Pinpoint the cell where the given text exists, returning its [X, Y] midpoint coordinate. 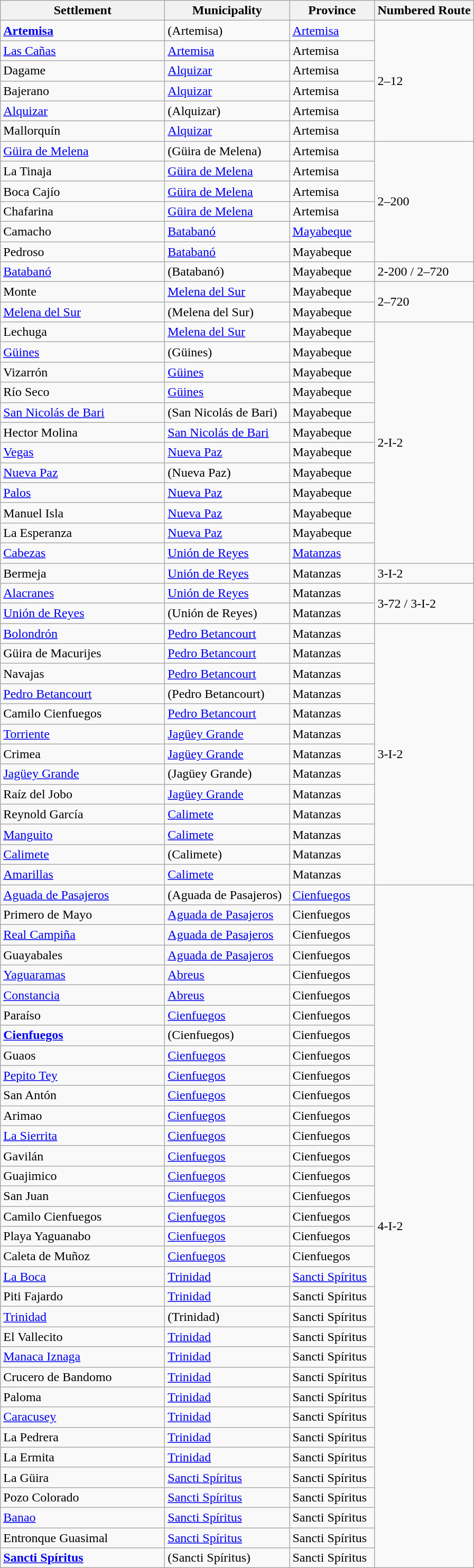
(Jagüey Grande) [227, 774]
Reynold García [82, 814]
Hector Molina [82, 432]
(Melena del Sur) [227, 312]
(San Nicolás de Bari) [227, 412]
(Trinidad) [227, 1317]
San Juan [82, 1196]
Lechuga [82, 332]
Gavilán [82, 1156]
Constancia [82, 995]
Paloma [82, 1397]
Boca Cajío [82, 191]
La Boca [82, 1277]
Monte [82, 292]
(Artemisa) [227, 31]
Municipality [227, 11]
2-I-2 [424, 442]
Yaguaramas [82, 975]
Amarillas [82, 874]
Pepito Tey [82, 1075]
Las Cañas [82, 51]
Manguito [82, 834]
Río Seco [82, 392]
La Ermita [82, 1457]
Arimao [82, 1116]
(Calimete) [227, 854]
Bolondrón [82, 634]
Raíz del Jobo [82, 794]
Province [332, 11]
Vizarrón [82, 372]
Bermeja [82, 573]
Guaos [82, 1055]
(Batabanó) [227, 272]
Pozo Colorado [82, 1497]
2–12 [424, 81]
(Sancti Spíritus) [227, 1558]
La Pedrera [82, 1437]
La Tinaja [82, 171]
La Güira [82, 1477]
(Cienfuegos) [227, 1035]
2–720 [424, 302]
(Unión de Reyes) [227, 613]
4-I-2 [424, 1226]
Bajerano [82, 91]
Camacho [82, 231]
Caleta de Muñoz [82, 1257]
El Vallecito [82, 1337]
San Antón [82, 1095]
Palos [82, 493]
3-72 / 3-I-2 [424, 603]
Guayabales [82, 955]
(Alquizar) [227, 111]
(Aguada de Pasajeros) [227, 895]
Crucero de Bandomo [82, 1377]
Banao [82, 1517]
2-200 / 2–720 [424, 272]
Guajimico [82, 1176]
Entronque Guasimal [82, 1538]
Manuel Isla [82, 513]
Paraíso [82, 1015]
Caracusey [82, 1417]
(Güines) [227, 352]
Chafarina [82, 211]
Vegas [82, 452]
Dagame [82, 71]
La Esperanza [82, 533]
(Güira de Melena) [227, 151]
Piti Fajardo [82, 1297]
Pedroso [82, 252]
Manaca Iznaga [82, 1357]
Playa Yaguanabo [82, 1236]
Navajas [82, 674]
2–200 [424, 201]
Crimea [82, 754]
La Sierrita [82, 1136]
(Pedro Betancourt) [227, 694]
(Nueva Paz) [227, 473]
Mallorquín [82, 131]
Numbered Route [424, 11]
Torriente [82, 734]
Güira de Macurijes [82, 654]
Real Campiña [82, 935]
Settlement [82, 11]
Primero de Mayo [82, 915]
Alacranes [82, 593]
Cabezas [82, 553]
